From the cell containing the given text, extract its center point as [X, Y] coordinate. 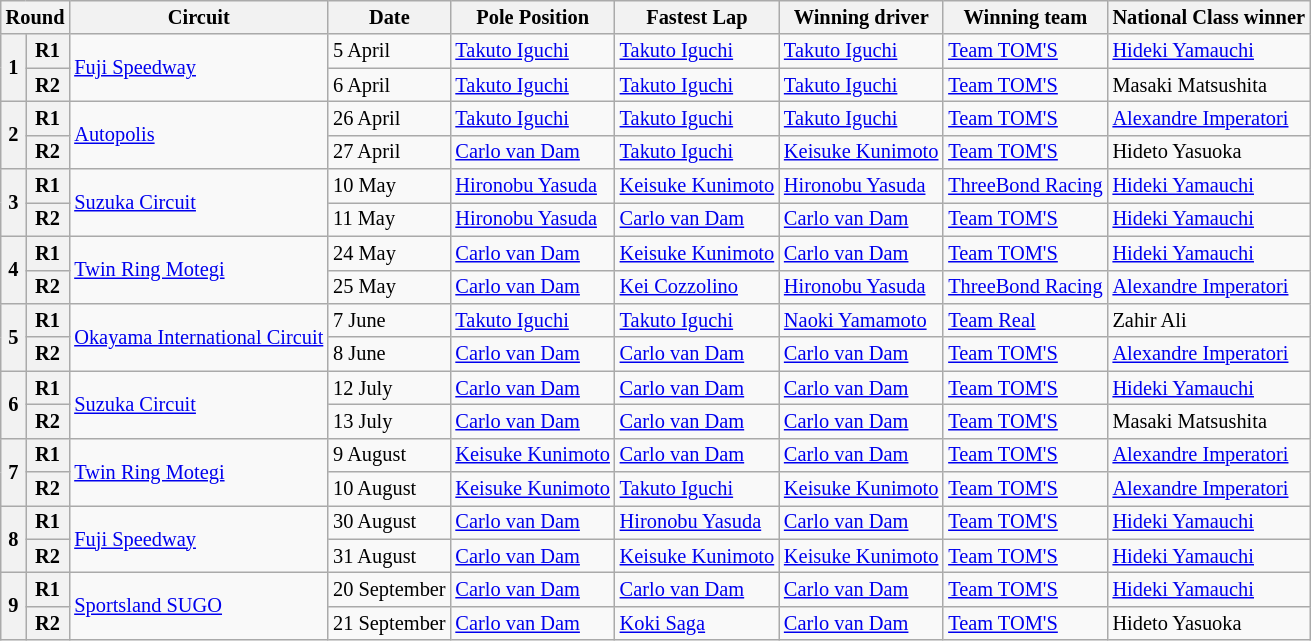
27 April [389, 152]
9 [14, 606]
10 August [389, 489]
Round [36, 17]
7 June [389, 320]
Circuit [198, 17]
20 September [389, 589]
3 [14, 202]
Fastest Lap [697, 17]
5 [14, 336]
26 April [389, 118]
Kei Cozzolino [697, 287]
5 April [389, 51]
6 April [389, 85]
21 September [389, 623]
Zahir Ali [1209, 320]
Okayama International Circuit [198, 336]
6 [14, 404]
24 May [389, 253]
25 May [389, 287]
Winning team [1025, 17]
Autopolis [198, 134]
1 [14, 68]
Winning driver [861, 17]
31 August [389, 556]
2 [14, 134]
8 June [389, 354]
Koki Saga [697, 623]
30 August [389, 522]
4 [14, 270]
Team Real [1025, 320]
Date [389, 17]
10 May [389, 186]
13 July [389, 421]
11 May [389, 219]
7 [14, 472]
Naoki Yamamoto [861, 320]
9 August [389, 455]
Sportsland SUGO [198, 606]
12 July [389, 388]
Pole Position [532, 17]
8 [14, 538]
National Class winner [1209, 17]
